Determine the [x, y] coordinate at the center of the cell enclosing the given text.  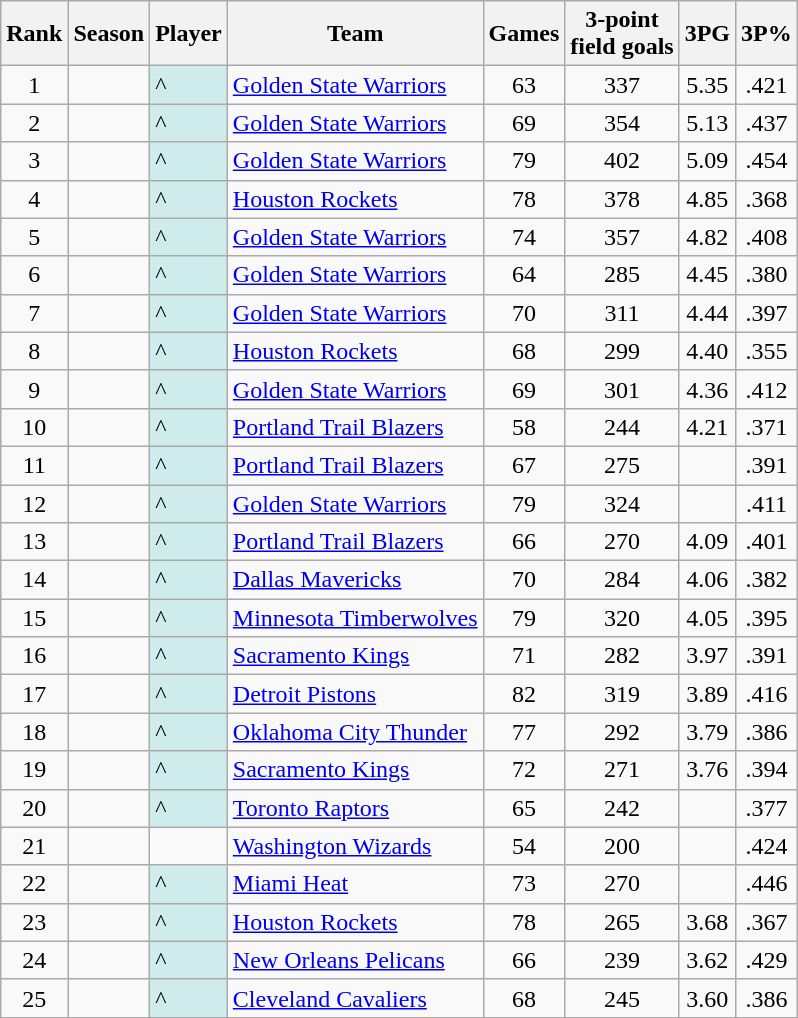
77 [524, 732]
3PG [707, 34]
18 [34, 732]
Washington Wizards [355, 846]
Toronto Raptors [355, 808]
3.62 [707, 960]
301 [622, 389]
285 [622, 275]
20 [34, 808]
3P% [767, 34]
.382 [767, 580]
9 [34, 389]
.424 [767, 846]
15 [34, 618]
4.44 [707, 313]
4.85 [707, 199]
3.97 [707, 656]
.416 [767, 694]
.371 [767, 427]
64 [524, 275]
4 [34, 199]
357 [622, 237]
65 [524, 808]
Miami Heat [355, 884]
271 [622, 770]
337 [622, 85]
.446 [767, 884]
242 [622, 808]
4.21 [707, 427]
73 [524, 884]
244 [622, 427]
.355 [767, 351]
319 [622, 694]
3-pointfield goals [622, 34]
.454 [767, 161]
.429 [767, 960]
4.05 [707, 618]
.380 [767, 275]
.367 [767, 922]
Oklahoma City Thunder [355, 732]
8 [34, 351]
24 [34, 960]
354 [622, 123]
.401 [767, 542]
6 [34, 275]
New Orleans Pelicans [355, 960]
67 [524, 465]
12 [34, 503]
16 [34, 656]
4.82 [707, 237]
23 [34, 922]
7 [34, 313]
402 [622, 161]
17 [34, 694]
Dallas Mavericks [355, 580]
.377 [767, 808]
Season [109, 34]
3.76 [707, 770]
2 [34, 123]
.412 [767, 389]
Cleveland Cavaliers [355, 998]
320 [622, 618]
4.45 [707, 275]
.408 [767, 237]
324 [622, 503]
Games [524, 34]
72 [524, 770]
.368 [767, 199]
311 [622, 313]
4.09 [707, 542]
4.06 [707, 580]
3.79 [707, 732]
5.35 [707, 85]
71 [524, 656]
3.68 [707, 922]
3 [34, 161]
245 [622, 998]
.437 [767, 123]
378 [622, 199]
25 [34, 998]
22 [34, 884]
284 [622, 580]
Minnesota Timberwolves [355, 618]
299 [622, 351]
.395 [767, 618]
200 [622, 846]
265 [622, 922]
.394 [767, 770]
Rank [34, 34]
10 [34, 427]
14 [34, 580]
Team [355, 34]
19 [34, 770]
4.40 [707, 351]
82 [524, 694]
.411 [767, 503]
21 [34, 846]
1 [34, 85]
5.09 [707, 161]
74 [524, 237]
5.13 [707, 123]
4.36 [707, 389]
13 [34, 542]
3.89 [707, 694]
Detroit Pistons [355, 694]
.397 [767, 313]
58 [524, 427]
292 [622, 732]
3.60 [707, 998]
.421 [767, 85]
54 [524, 846]
5 [34, 237]
239 [622, 960]
63 [524, 85]
Player [189, 34]
275 [622, 465]
11 [34, 465]
282 [622, 656]
